Locate the cell with the specified text and output its (x, y) center coordinate. 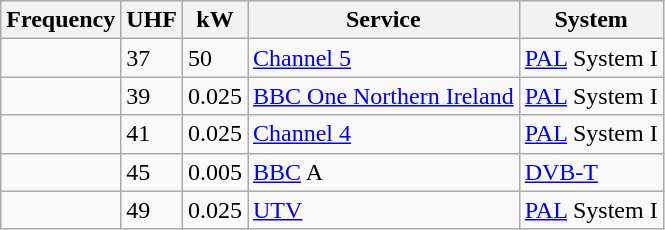
kW (214, 20)
41 (152, 134)
BBC A (384, 172)
DVB-T (591, 172)
Frequency (61, 20)
Channel 5 (384, 58)
45 (152, 172)
39 (152, 96)
UHF (152, 20)
UTV (384, 210)
49 (152, 210)
50 (214, 58)
37 (152, 58)
0.005 (214, 172)
System (591, 20)
BBC One Northern Ireland (384, 96)
Channel 4 (384, 134)
Service (384, 20)
